Find where the given text appears and provide that cell's center as [X, Y] coordinate. 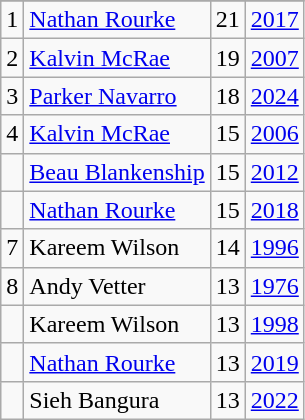
8 [12, 286]
14 [228, 248]
21 [228, 20]
1 [12, 20]
1998 [274, 324]
2022 [274, 400]
Sieh Bangura [117, 400]
2019 [274, 362]
4 [12, 134]
19 [228, 58]
Parker Navarro [117, 96]
3 [12, 96]
2017 [274, 20]
1976 [274, 286]
18 [228, 96]
Beau Blankenship [117, 172]
1996 [274, 248]
7 [12, 248]
2 [12, 58]
Andy Vetter [117, 286]
2007 [274, 58]
2018 [274, 210]
2012 [274, 172]
2024 [274, 96]
2006 [274, 134]
